Detect which cell encompasses the target text, then output its (x, y) center coordinate. 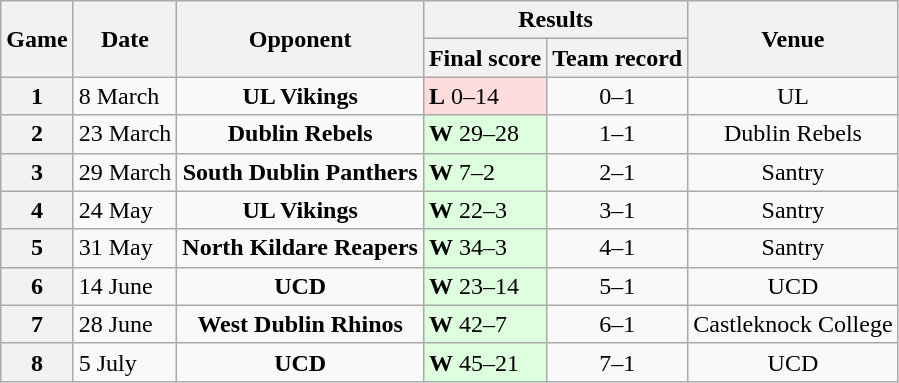
7 (37, 324)
W 29–28 (484, 134)
Final score (484, 58)
7–1 (618, 362)
Castleknock College (793, 324)
2–1 (618, 172)
29 March (125, 172)
6–1 (618, 324)
West Dublin Rhinos (300, 324)
3 (37, 172)
Results (555, 20)
4–1 (618, 248)
W 22–3 (484, 210)
23 March (125, 134)
4 (37, 210)
Team record (618, 58)
5 (37, 248)
W 7–2 (484, 172)
24 May (125, 210)
L 0–14 (484, 96)
8 (37, 362)
South Dublin Panthers (300, 172)
W 23–14 (484, 286)
North Kildare Reapers (300, 248)
Game (37, 39)
8 March (125, 96)
31 May (125, 248)
UL (793, 96)
Opponent (300, 39)
6 (37, 286)
0–1 (618, 96)
14 June (125, 286)
3–1 (618, 210)
W 42–7 (484, 324)
2 (37, 134)
28 June (125, 324)
1 (37, 96)
Date (125, 39)
Venue (793, 39)
W 45–21 (484, 362)
5 July (125, 362)
5–1 (618, 286)
1–1 (618, 134)
W 34–3 (484, 248)
